Detect which cell encompasses the target text, then output its [X, Y] center coordinate. 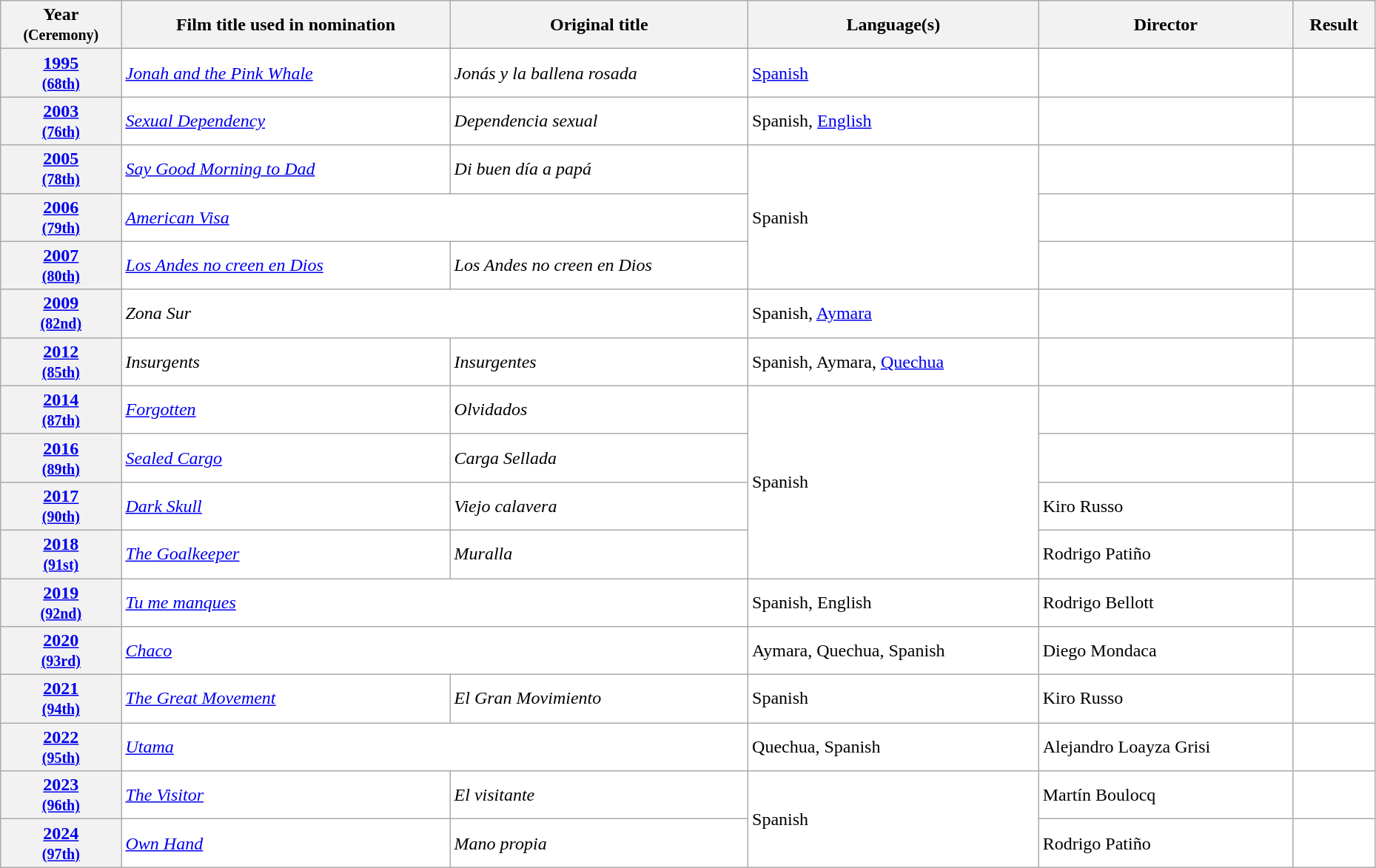
2012(85th) [61, 361]
2006(79th) [61, 218]
Jonah and the Pink Whale [286, 73]
Result [1334, 25]
Forgotten [286, 410]
2024(97th) [61, 844]
Dark Skull [286, 506]
Viejo calavera [600, 506]
2018(91st) [61, 554]
Sexual Dependency [286, 121]
2009(82nd) [61, 314]
American Visa [435, 218]
Film title used in nomination [286, 25]
The Goalkeeper [286, 554]
Zona Sur [435, 314]
Tu me manques [435, 602]
Year(Ceremony) [61, 25]
Insurgentes [600, 361]
2017(90th) [61, 506]
Quechua, Spanish [894, 747]
2023(96th) [61, 795]
Martín Boulocq [1166, 795]
El Gran Movimiento [600, 699]
2019(92nd) [61, 602]
Rodrigo Bellott [1166, 602]
2003(76th) [61, 121]
Language(s) [894, 25]
El visitante [600, 795]
Spanish, Aymara, Quechua [894, 361]
2016(89th) [61, 457]
2005(78th) [61, 169]
Mano propia [600, 844]
Director [1166, 25]
Spanish, Aymara [894, 314]
Carga Sellada [600, 457]
2021(94th) [61, 699]
Insurgents [286, 361]
Say Good Morning to Dad [286, 169]
Sealed Cargo [286, 457]
The Great Movement [286, 699]
Aymara, Quechua, Spanish [894, 651]
2020(93rd) [61, 651]
1995(68th) [61, 73]
Olvidados [600, 410]
Diego Mondaca [1166, 651]
Original title [600, 25]
2014(87th) [61, 410]
2022(95th) [61, 747]
Alejandro Loayza Grisi [1166, 747]
Utama [435, 747]
Di buen día a papá [600, 169]
Own Hand [286, 844]
The Visitor [286, 795]
Jonás y la ballena rosada [600, 73]
2007(80th) [61, 265]
Muralla [600, 554]
Chaco [435, 651]
Dependencia sexual [600, 121]
